Find where the given text appears and provide that cell's center as [X, Y] coordinate. 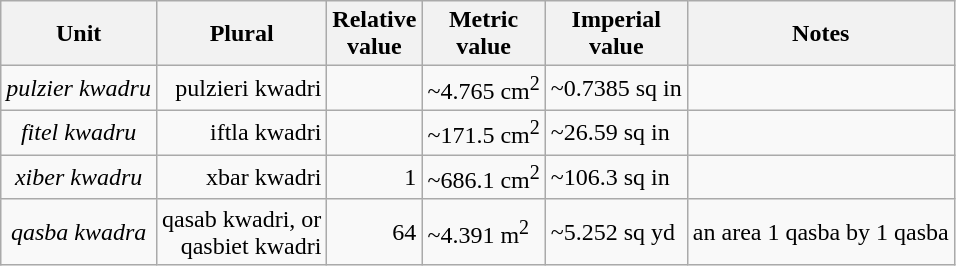
~4.765 cm2 [484, 88]
iftla kwadri [241, 132]
Metricvalue [484, 34]
~5.252 sq yd [616, 232]
pulzieri kwadri [241, 88]
an area 1 qasba by 1 qasba [820, 232]
~171.5 cm2 [484, 132]
qasab kwadri, orqasbiet kwadri [241, 232]
~26.59 sq in [616, 132]
xbar kwadri [241, 178]
~106.3 sq in [616, 178]
qasba kwadra [79, 232]
Unit [79, 34]
~0.7385 sq in [616, 88]
Relativevalue [374, 34]
1 [374, 178]
Imperialvalue [616, 34]
~686.1 cm2 [484, 178]
fitel kwadru [79, 132]
64 [374, 232]
Notes [820, 34]
~4.391 m2 [484, 232]
Plural [241, 34]
xiber kwadru [79, 178]
pulzier kwadru [79, 88]
